Capture the cell that displays the provided text and extract its [x, y] central coordinate. 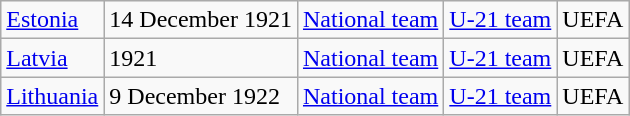
1921 [201, 58]
Latvia [52, 58]
Estonia [52, 20]
14 December 1921 [201, 20]
9 December 1922 [201, 96]
Lithuania [52, 96]
